Return [x, y] of the center of cell containing provided text 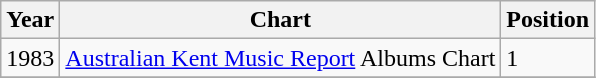
Australian Kent Music Report Albums Chart [280, 58]
Chart [280, 20]
Year [30, 20]
1 [548, 58]
1983 [30, 58]
Position [548, 20]
